Detect which cell encompasses the target text, then output its (X, Y) center coordinate. 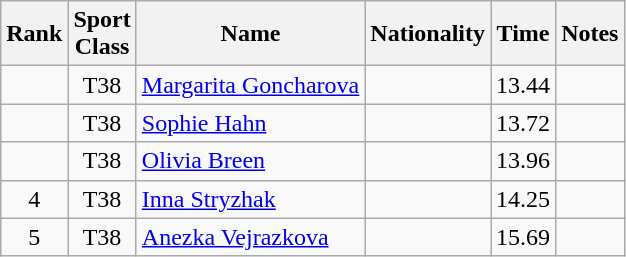
Sophie Hahn (250, 123)
13.44 (524, 85)
Time (524, 34)
Nationality (428, 34)
13.96 (524, 161)
4 (34, 199)
15.69 (524, 237)
Margarita Goncharova (250, 85)
SportClass (102, 34)
5 (34, 237)
Anezka Vejrazkova (250, 237)
Inna Stryzhak (250, 199)
13.72 (524, 123)
Olivia Breen (250, 161)
Rank (34, 34)
Name (250, 34)
Notes (590, 34)
14.25 (524, 199)
